Locate the cell with the specified text and output its (x, y) center coordinate. 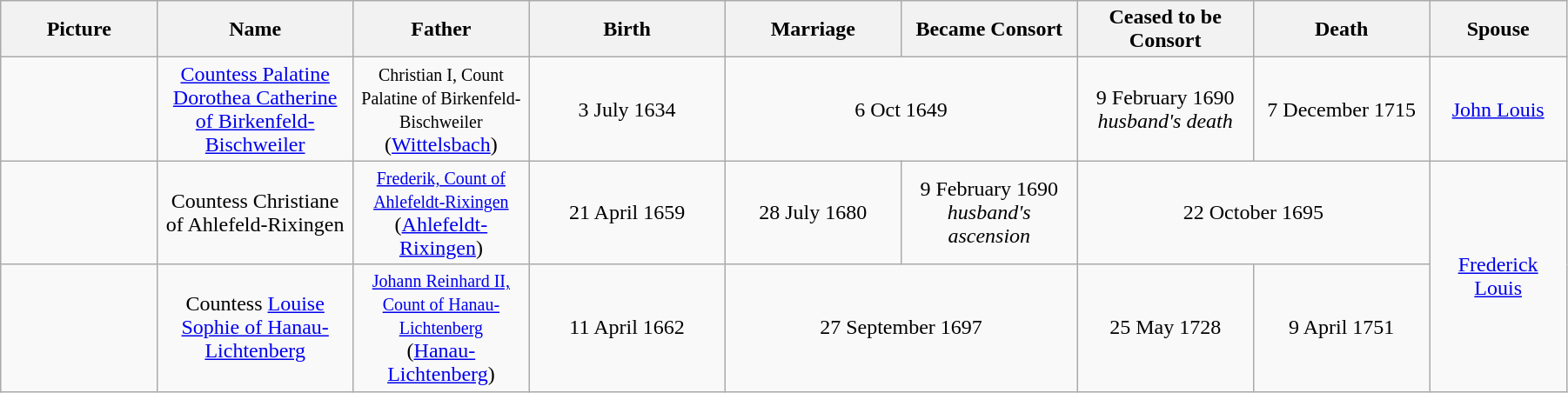
21 April 1659 (627, 212)
Picture (79, 30)
Countess Christiane of Ahlefeld-Rixingen (256, 212)
11 April 1662 (627, 328)
Countess Louise Sophie of Hanau-Lichtenberg (256, 328)
Christian I, Count Palatine of Birkenfeld-Bischweiler(Wittelsbach) (441, 110)
27 September 1697 (901, 328)
Became Consort (989, 30)
Father (441, 30)
Frederick Louis (1498, 276)
28 July 1680 (813, 212)
3 July 1634 (627, 110)
6 Oct 1649 (901, 110)
John Louis (1498, 110)
9 April 1751 (1341, 328)
Ceased to be Consort (1165, 30)
Countess Palatine Dorothea Catherine of Birkenfeld-Bischweiler (256, 110)
9 February 1690husband's death (1165, 110)
Name (256, 30)
25 May 1728 (1165, 328)
7 December 1715 (1341, 110)
Frederik, Count of Ahlefeldt-Rixingen(Ahlefeldt-Rixingen) (441, 212)
Death (1341, 30)
Marriage (813, 30)
Spouse (1498, 30)
9 February 1690husband's ascension (989, 212)
Birth (627, 30)
22 October 1695 (1253, 212)
Johann Reinhard II, Count of Hanau-Lichtenberg(Hanau-Lichtenberg) (441, 328)
